Pinpoint the cell where the given text exists, returning its [X, Y] midpoint coordinate. 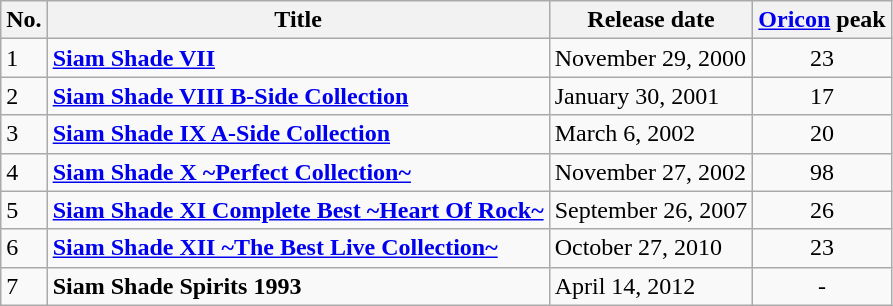
Siam Shade Spirits 1993 [298, 286]
Release date [651, 20]
Title [298, 20]
November 29, 2000 [651, 58]
1 [24, 58]
26 [822, 210]
3 [24, 134]
Siam Shade VII [298, 58]
Siam Shade IX A-Side Collection [298, 134]
- [822, 286]
5 [24, 210]
98 [822, 172]
7 [24, 286]
April 14, 2012 [651, 286]
November 27, 2002 [651, 172]
4 [24, 172]
March 6, 2002 [651, 134]
6 [24, 248]
Siam Shade XI Complete Best ~Heart Of Rock~ [298, 210]
Oricon peak [822, 20]
January 30, 2001 [651, 96]
20 [822, 134]
2 [24, 96]
Siam Shade X ~Perfect Collection~ [298, 172]
Siam Shade XII ~The Best Live Collection~ [298, 248]
No. [24, 20]
October 27, 2010 [651, 248]
September 26, 2007 [651, 210]
17 [822, 96]
Siam Shade VIII B-Side Collection [298, 96]
